Pinpoint the cell where the given text exists, returning its (X, Y) midpoint coordinate. 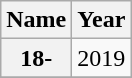
Year (102, 20)
Name (36, 20)
18- (36, 58)
2019 (102, 58)
